Pinpoint the cell where the given text exists, returning its [x, y] midpoint coordinate. 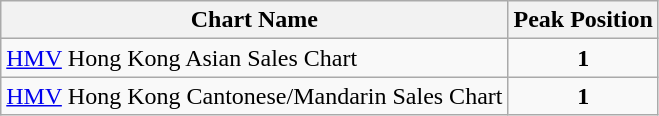
Chart Name [254, 20]
HMV Hong Kong Cantonese/Mandarin Sales Chart [254, 96]
Peak Position [583, 20]
HMV Hong Kong Asian Sales Chart [254, 58]
